From the cell containing the given text, extract its center point as (X, Y) coordinate. 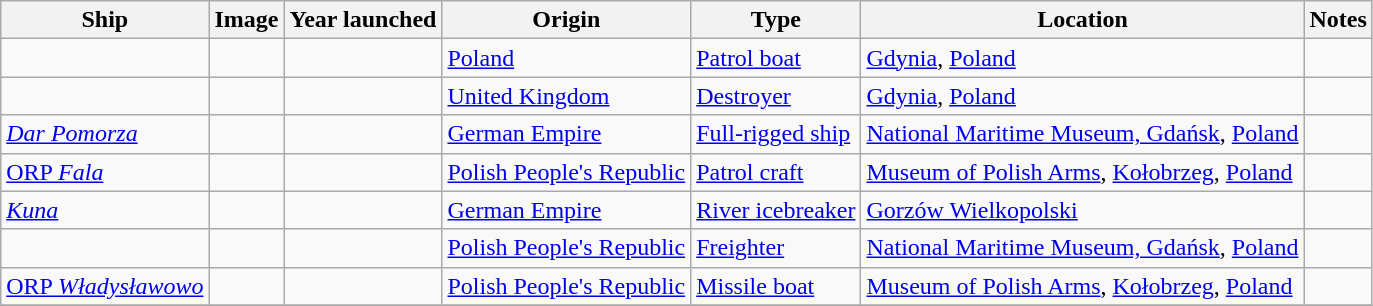
Ship (105, 20)
Type (776, 20)
Full-rigged ship (776, 134)
Image (246, 20)
Gorzów Wielkopolski (1082, 210)
ORP Władysławowo (105, 286)
Poland (566, 58)
ORP Fala (105, 172)
Origin (566, 20)
Year launched (363, 20)
Destroyer (776, 96)
Patrol craft (776, 172)
United Kingdom (566, 96)
Notes (1338, 20)
Missile boat (776, 286)
River icebreaker (776, 210)
Location (1082, 20)
Kuna (105, 210)
Freighter (776, 248)
Dar Pomorza (105, 134)
Patrol boat (776, 58)
